Return the [X, Y] coordinate for the center point of the cell that contains the specified text.  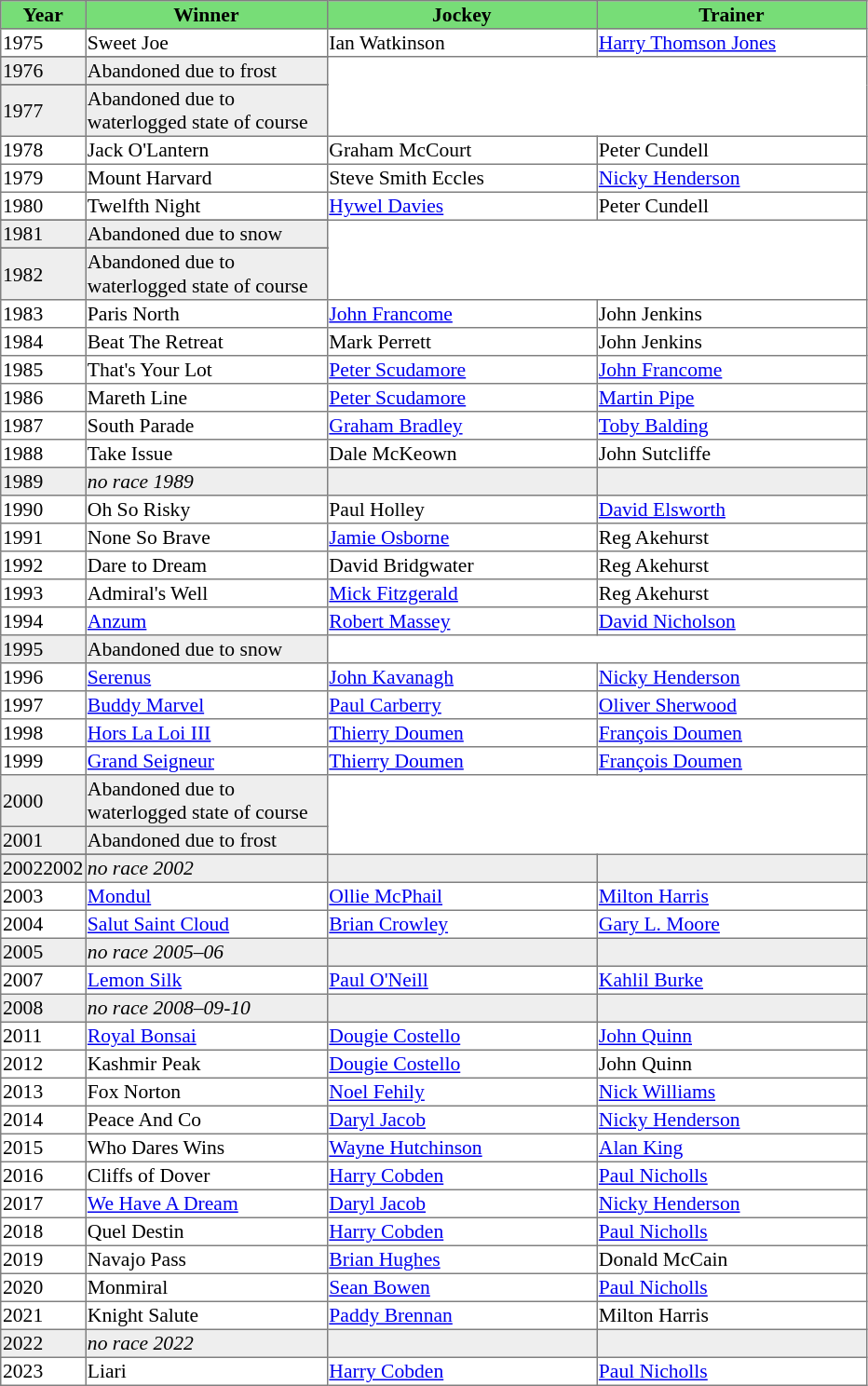
1989 [43, 482]
Buddy Marvel [207, 705]
1984 [43, 342]
1997 [43, 705]
Knight Salute [207, 1315]
Admiral's Well [207, 593]
1976 [43, 71]
no race 2022 [207, 1343]
David Nicholson [732, 621]
1990 [43, 510]
Quel Destin [207, 1231]
1979 [43, 178]
2000 [43, 801]
Dare to Dream [207, 565]
2011 [43, 1036]
Ian Watkinson [462, 43]
2022 [43, 1343]
Kashmir Peak [207, 1064]
Brian Hughes [462, 1259]
1977 [43, 111]
1992 [43, 565]
1995 [43, 649]
Alan King [732, 1148]
Mareth Line [207, 398]
Noel Fehily [462, 1092]
Trainer [732, 15]
Robert Massey [462, 621]
1988 [43, 454]
1987 [43, 426]
Winner [207, 15]
2004 [43, 924]
John Sutcliffe [732, 454]
Who Dares Wins [207, 1148]
Kahlil Burke [732, 980]
Mick Fitzgerald [462, 593]
South Parade [207, 426]
Monmiral [207, 1287]
Sweet Joe [207, 43]
Paddy Brennan [462, 1315]
Oliver Sherwood [732, 705]
Serenus [207, 677]
2014 [43, 1120]
Hywel Davies [462, 206]
Grand Seigneur [207, 761]
Lemon Silk [207, 980]
John Kavanagh [462, 677]
Anzum [207, 621]
Year [43, 15]
2016 [43, 1175]
David Bridgwater [462, 565]
Paul Holley [462, 510]
David Elsworth [732, 510]
2021 [43, 1315]
1980 [43, 206]
1986 [43, 398]
1996 [43, 677]
1981 [43, 234]
no race 2002 [207, 868]
Dale McKeown [462, 454]
no race 2008–09-10 [207, 1008]
Liari [207, 1371]
Oh So Risky [207, 510]
Paul Carberry [462, 705]
1985 [43, 370]
Mount Harvard [207, 178]
2019 [43, 1259]
1991 [43, 537]
Graham McCourt [462, 150]
Mondul [207, 896]
Sean Bowen [462, 1287]
2005 [43, 952]
2008 [43, 1008]
Toby Balding [732, 426]
None So Brave [207, 537]
Jockey [462, 15]
1975 [43, 43]
Nick Williams [732, 1092]
Jack O'Lantern [207, 150]
Steve Smith Eccles [462, 178]
1983 [43, 314]
1998 [43, 733]
Salut Saint Cloud [207, 924]
Royal Bonsai [207, 1036]
Paris North [207, 314]
2001 [43, 840]
Hors La Loi III [207, 733]
2013 [43, 1092]
Fox Norton [207, 1092]
Harry Thomson Jones [732, 43]
2020 [43, 1287]
Paul O'Neill [462, 980]
1994 [43, 621]
1993 [43, 593]
2018 [43, 1231]
Wayne Hutchinson [462, 1148]
That's Your Lot [207, 370]
2023 [43, 1371]
Cliffs of Dover [207, 1175]
Peace And Co [207, 1120]
Martin Pipe [732, 398]
Ollie McPhail [462, 896]
2015 [43, 1148]
Jamie Osborne [462, 537]
no race 1989 [207, 482]
1999 [43, 761]
no race 2005–06 [207, 952]
1982 [43, 274]
20022002 [43, 868]
Navajo Pass [207, 1259]
2012 [43, 1064]
Take Issue [207, 454]
Twelfth Night [207, 206]
2017 [43, 1203]
Gary L. Moore [732, 924]
Graham Bradley [462, 426]
Mark Perrett [462, 342]
Brian Crowley [462, 924]
1978 [43, 150]
We Have A Dream [207, 1203]
2007 [43, 980]
Donald McCain [732, 1259]
Beat The Retreat [207, 342]
2003 [43, 896]
